Locate the cell with the specified text and output its (X, Y) center coordinate. 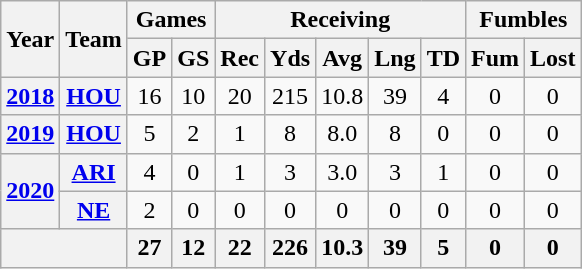
Rec (240, 58)
NE (94, 210)
16 (149, 96)
27 (149, 248)
Yds (290, 58)
12 (194, 248)
Lost (553, 58)
2018 (30, 96)
GP (149, 58)
215 (290, 96)
2020 (30, 191)
TD (443, 58)
8.0 (342, 134)
20 (240, 96)
10 (194, 96)
Team (94, 39)
2019 (30, 134)
226 (290, 248)
Fum (496, 58)
22 (240, 248)
Receiving (340, 20)
3.0 (342, 172)
10.8 (342, 96)
Avg (342, 58)
Games (170, 20)
Fumbles (524, 20)
10.3 (342, 248)
GS (194, 58)
Year (30, 39)
Lng (395, 58)
ARI (94, 172)
